Locate the cell with the specified text and output its (x, y) center coordinate. 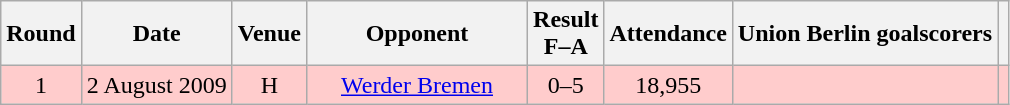
Date (156, 34)
ResultF–A (566, 34)
18,955 (668, 85)
H (269, 85)
Werder Bremen (416, 85)
Attendance (668, 34)
0–5 (566, 85)
Union Berlin goalscorers (864, 34)
Venue (269, 34)
Round (41, 34)
1 (41, 85)
Opponent (416, 34)
2 August 2009 (156, 85)
